From the cell containing the given text, extract its center point as (x, y) coordinate. 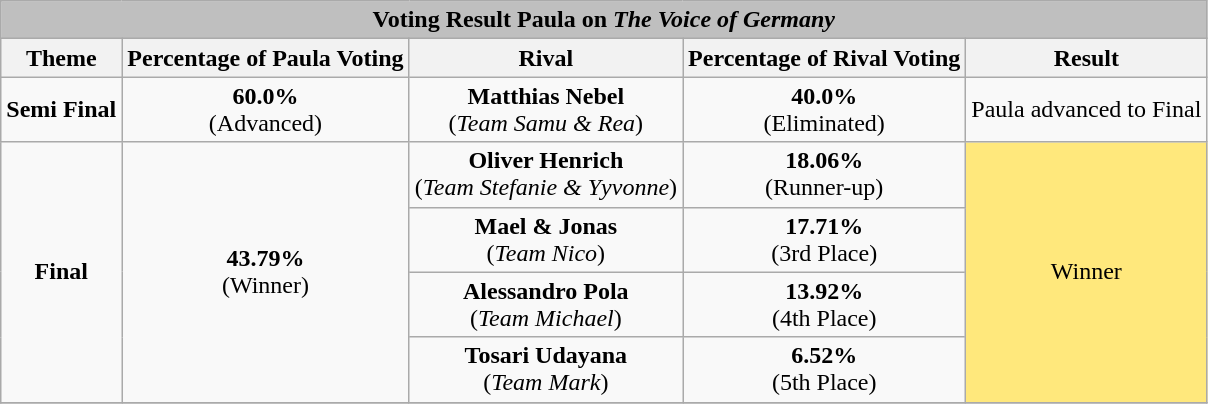
Winner (1086, 272)
Rival (546, 58)
43.79%(Winner) (266, 272)
Percentage of Paula Voting (266, 58)
Tosari Udayana(Team Mark) (546, 370)
Voting Result Paula on The Voice of Germany (604, 20)
Theme (62, 58)
Result (1086, 58)
Alessandro Pola (Team Michael) (546, 304)
18.06%(Runner-up) (824, 174)
Mael & Jonas(Team Nico) (546, 240)
60.0%(Advanced) (266, 110)
Matthias Nebel(Team Samu & Rea) (546, 110)
Paula advanced to Final (1086, 110)
13.92%(4th Place) (824, 304)
17.71%(3rd Place) (824, 240)
40.0%(Eliminated) (824, 110)
Semi Final (62, 110)
Percentage of Rival Voting (824, 58)
6.52%(5th Place) (824, 370)
Final (62, 272)
Oliver Henrich(Team Stefanie & Yyvonne) (546, 174)
